Pinpoint the cell where the given text exists, returning its [X, Y] midpoint coordinate. 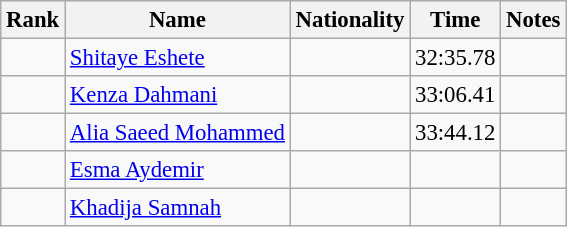
Kenza Dahmani [178, 95]
33:06.41 [456, 95]
32:35.78 [456, 58]
Rank [33, 20]
33:44.12 [456, 133]
Khadija Samnah [178, 208]
Alia Saeed Mohammed [178, 133]
Shitaye Eshete [178, 58]
Notes [534, 20]
Esma Aydemir [178, 170]
Time [456, 20]
Nationality [350, 20]
Name [178, 20]
